Provide the (X, Y) coordinate of the cell's center where the given text is located.  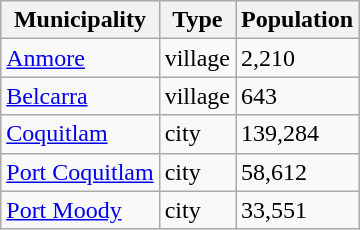
Port Coquitlam (80, 172)
Population (298, 20)
139,284 (298, 134)
Port Moody (80, 210)
643 (298, 96)
2,210 (298, 58)
Coquitlam (80, 134)
Anmore (80, 58)
33,551 (298, 210)
Belcarra (80, 96)
58,612 (298, 172)
Type (197, 20)
Municipality (80, 20)
